Find where the given text appears and provide that cell's center as (X, Y) coordinate. 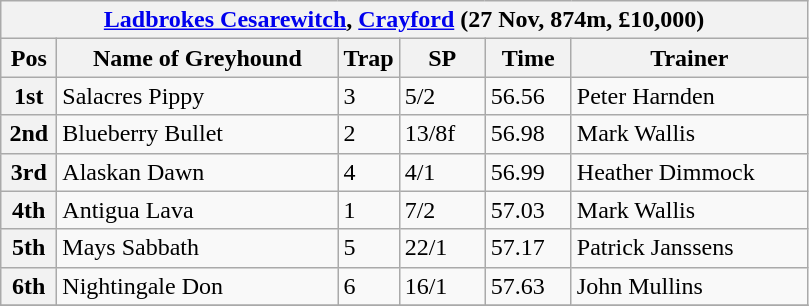
Name of Greyhound (198, 58)
56.99 (528, 172)
Mays Sabbath (198, 248)
56.98 (528, 134)
6th (29, 286)
57.17 (528, 248)
3 (368, 96)
Nightingale Don (198, 286)
Alaskan Dawn (198, 172)
Time (528, 58)
Salacres Pippy (198, 96)
56.56 (528, 96)
3rd (29, 172)
1 (368, 210)
Heather Dimmock (689, 172)
2nd (29, 134)
Antigua Lava (198, 210)
57.63 (528, 286)
7/2 (442, 210)
57.03 (528, 210)
16/1 (442, 286)
5th (29, 248)
1st (29, 96)
22/1 (442, 248)
4th (29, 210)
6 (368, 286)
Trap (368, 58)
5 (368, 248)
Trainer (689, 58)
Blueberry Bullet (198, 134)
5/2 (442, 96)
Ladbrokes Cesarewitch, Crayford (27 Nov, 874m, £10,000) (404, 20)
4/1 (442, 172)
4 (368, 172)
2 (368, 134)
SP (442, 58)
John Mullins (689, 286)
Pos (29, 58)
13/8f (442, 134)
Peter Harnden (689, 96)
Patrick Janssens (689, 248)
